Identify which cell holds the provided text, then report its (X, Y) central coordinate. 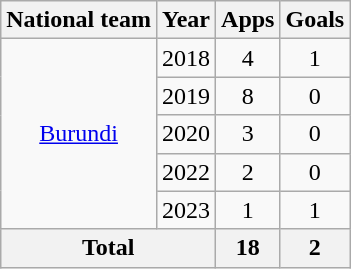
2020 (186, 134)
Total (108, 248)
2018 (186, 58)
8 (248, 96)
Year (186, 20)
2019 (186, 96)
National team (79, 20)
18 (248, 248)
Goals (315, 20)
2023 (186, 210)
3 (248, 134)
2022 (186, 172)
4 (248, 58)
Burundi (79, 134)
Apps (248, 20)
